Extract the (X, Y) coordinate from the center of the cell holding the provided text.  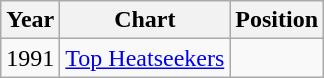
Position (277, 20)
Year (30, 20)
Top Heatseekers (145, 58)
Chart (145, 20)
1991 (30, 58)
